Capture the cell that displays the provided text and extract its (x, y) central coordinate. 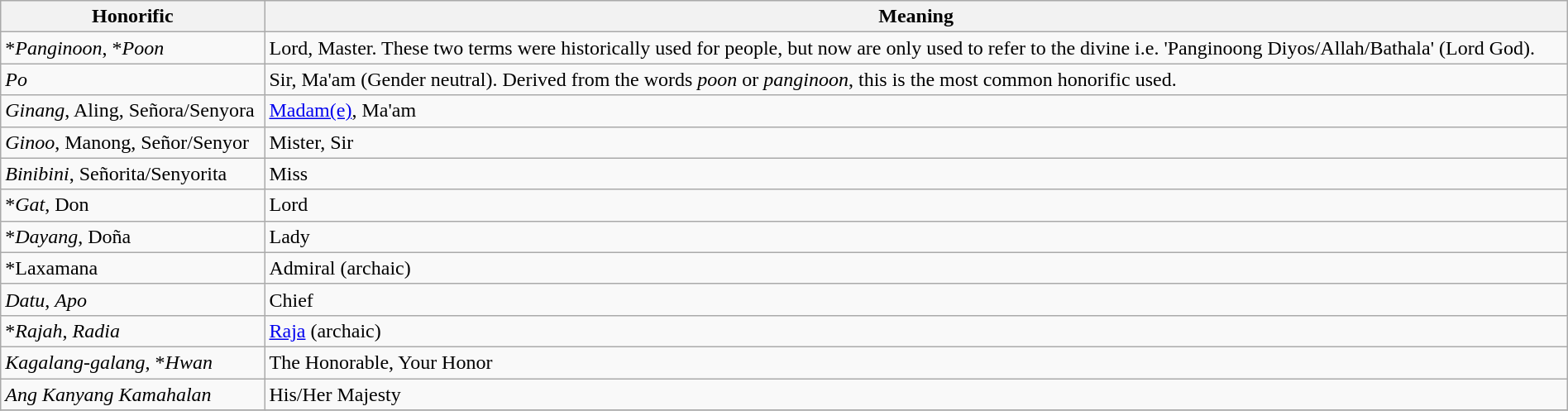
Lady (916, 237)
The Honorable, Your Honor (916, 362)
Miss (916, 174)
Kagalang-galang, *Hwan (132, 362)
Datu, Apo (132, 299)
Madam(e), Ma'am (916, 111)
Ginang, Aling, Señora/Senyora (132, 111)
Meaning (916, 17)
Ang Kanyang Kamahalan (132, 394)
Honorific (132, 17)
*Panginoon, *Poon (132, 48)
*Dayang, Doña (132, 237)
*Gat, Don (132, 205)
Ginoo, Manong, Señor/Senyor (132, 142)
Binibini, Señorita/Senyorita (132, 174)
Chief (916, 299)
His/Her Majesty (916, 394)
Raja (archaic) (916, 331)
Mister, Sir (916, 142)
Po (132, 79)
*Rajah, Radia (132, 331)
Lord (916, 205)
*Laxamana (132, 268)
Sir, Ma'am (Gender neutral). Derived from the words poon or panginoon, this is the most common honorific used. (916, 79)
Admiral (archaic) (916, 268)
